From the cell containing the given text, extract its center point as (X, Y) coordinate. 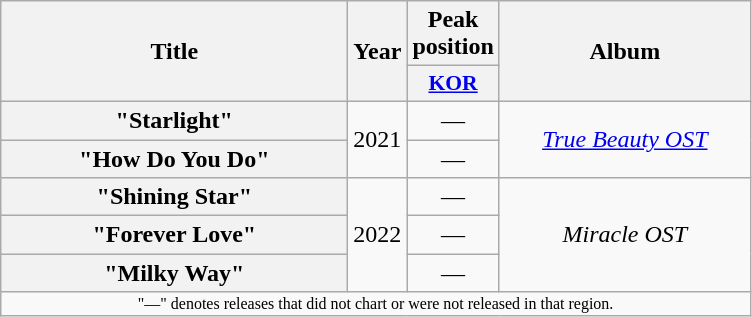
Peak position (453, 34)
"How Do You Do" (174, 159)
"Starlight" (174, 120)
"Forever Love" (174, 235)
"—" denotes releases that did not chart or were not released in that region. (376, 304)
Miracle OST (624, 235)
Album (624, 52)
True Beauty OST (624, 139)
2022 (378, 235)
KOR (453, 84)
"Milky Way" (174, 273)
2021 (378, 139)
Title (174, 52)
"Shining Star" (174, 197)
Year (378, 52)
